Search for the cell housing the specified text and yield its (x, y) center coordinate. 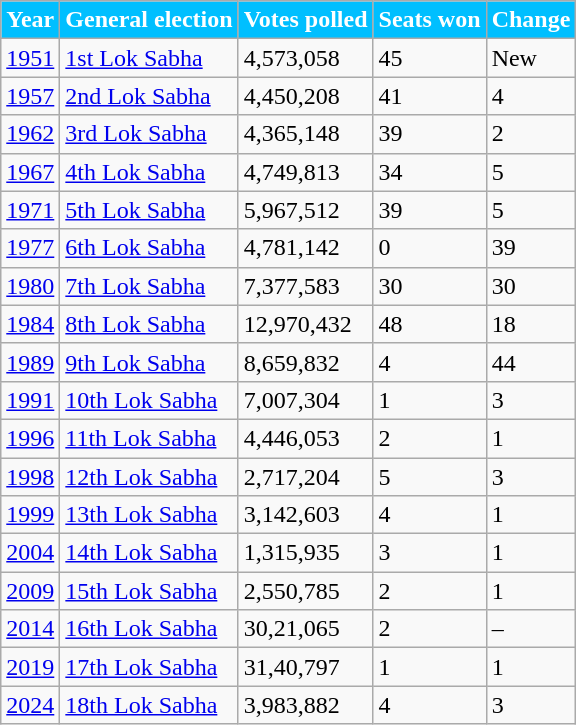
3,142,603 (306, 515)
1962 (30, 134)
4th Lok Sabha (149, 172)
13th Lok Sabha (149, 515)
1980 (30, 286)
41 (430, 96)
1951 (30, 58)
7,377,583 (306, 286)
4,749,813 (306, 172)
General election (149, 20)
2009 (30, 591)
4,365,148 (306, 134)
1st Lok Sabha (149, 58)
1989 (30, 362)
Year (30, 20)
2,717,204 (306, 477)
1998 (30, 477)
14th Lok Sabha (149, 553)
15th Lok Sabha (149, 591)
1996 (30, 438)
1957 (30, 96)
11th Lok Sabha (149, 438)
Votes polled (306, 20)
2024 (30, 705)
8th Lok Sabha (149, 324)
4,781,142 (306, 248)
6th Lok Sabha (149, 248)
1,315,935 (306, 553)
Change (531, 20)
18 (531, 324)
8,659,832 (306, 362)
16th Lok Sabha (149, 629)
10th Lok Sabha (149, 400)
3,983,882 (306, 705)
30,21,065 (306, 629)
12,970,432 (306, 324)
4,446,053 (306, 438)
45 (430, 58)
5th Lok Sabha (149, 210)
3rd Lok Sabha (149, 134)
– (531, 629)
12th Lok Sabha (149, 477)
1967 (30, 172)
0 (430, 248)
1999 (30, 515)
18th Lok Sabha (149, 705)
7,007,304 (306, 400)
1977 (30, 248)
7th Lok Sabha (149, 286)
5,967,512 (306, 210)
2004 (30, 553)
2014 (30, 629)
34 (430, 172)
48 (430, 324)
1991 (30, 400)
2019 (30, 667)
44 (531, 362)
New (531, 58)
17th Lok Sabha (149, 667)
2,550,785 (306, 591)
4,573,058 (306, 58)
1971 (30, 210)
1984 (30, 324)
Seats won (430, 20)
9th Lok Sabha (149, 362)
2nd Lok Sabha (149, 96)
4,450,208 (306, 96)
31,40,797 (306, 667)
